Determine the (X, Y) coordinate at the center of the cell enclosing the given text.  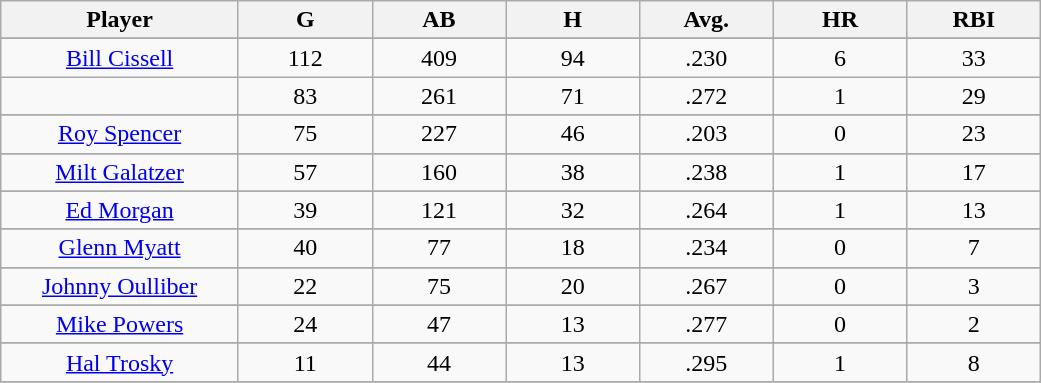
.272 (706, 96)
3 (974, 286)
24 (305, 324)
39 (305, 210)
Bill Cissell (120, 58)
18 (573, 248)
.277 (706, 324)
.295 (706, 362)
Glenn Myatt (120, 248)
77 (439, 248)
.238 (706, 172)
33 (974, 58)
57 (305, 172)
44 (439, 362)
32 (573, 210)
Mike Powers (120, 324)
Hal Trosky (120, 362)
46 (573, 134)
AB (439, 20)
83 (305, 96)
.264 (706, 210)
11 (305, 362)
17 (974, 172)
71 (573, 96)
121 (439, 210)
Avg. (706, 20)
94 (573, 58)
H (573, 20)
22 (305, 286)
47 (439, 324)
Johnny Oulliber (120, 286)
.234 (706, 248)
20 (573, 286)
38 (573, 172)
160 (439, 172)
HR (840, 20)
.203 (706, 134)
23 (974, 134)
2 (974, 324)
261 (439, 96)
.230 (706, 58)
7 (974, 248)
RBI (974, 20)
Player (120, 20)
.267 (706, 286)
409 (439, 58)
40 (305, 248)
227 (439, 134)
29 (974, 96)
Roy Spencer (120, 134)
6 (840, 58)
Milt Galatzer (120, 172)
8 (974, 362)
Ed Morgan (120, 210)
G (305, 20)
112 (305, 58)
